Provide the (x, y) coordinate of the cell's center where the given text is located.  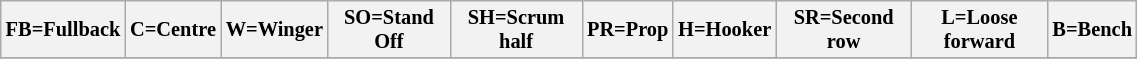
C=Centre (173, 29)
L=Loose forward (979, 29)
SH=Scrum half (516, 29)
B=Bench (1092, 29)
H=Hooker (724, 29)
FB=Fullback (63, 29)
PR=Prop (628, 29)
SO=Stand Off (389, 29)
SR=Second row (844, 29)
W=Winger (274, 29)
